Identify which cell holds the provided text, then report its [x, y] central coordinate. 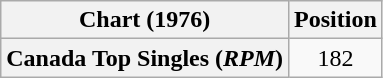
Canada Top Singles (RPM) [145, 58]
182 [336, 58]
Chart (1976) [145, 20]
Position [336, 20]
